Return (X, Y) of the center of cell containing provided text 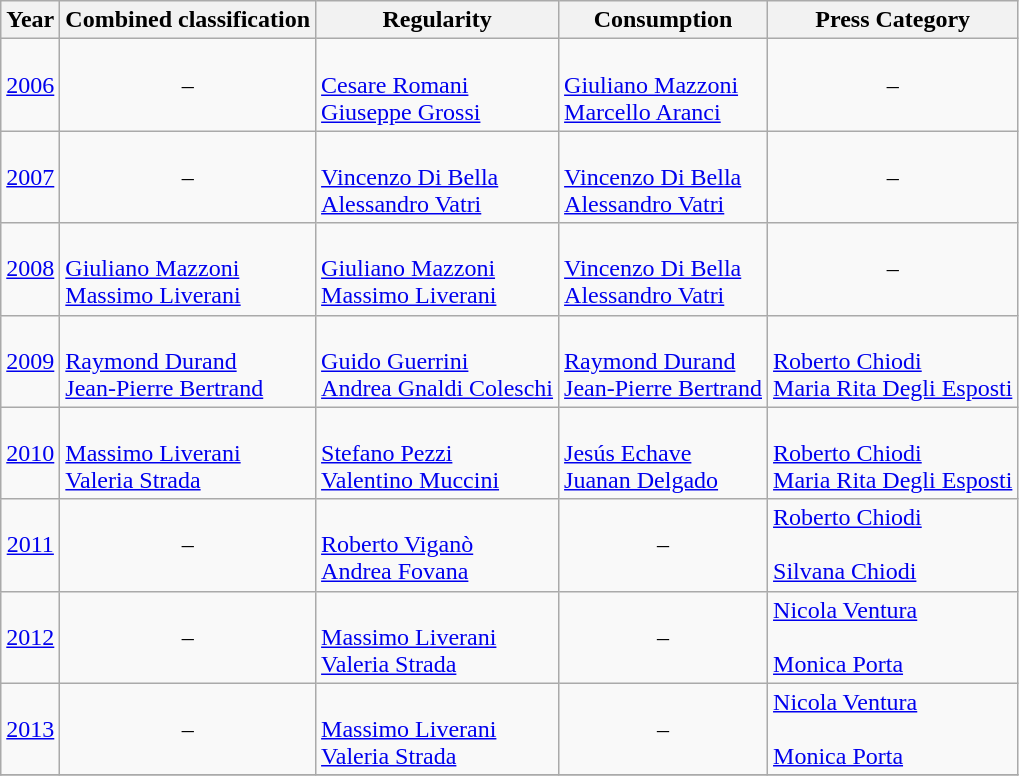
Stefano Pezzi Valentino Muccini (438, 453)
2013 (30, 729)
2010 (30, 453)
2006 (30, 85)
Year (30, 20)
2009 (30, 361)
Guido Guerrini Andrea Gnaldi Coleschi (438, 361)
Regularity (438, 20)
2008 (30, 269)
Giuliano Mazzoni Marcello Aranci (664, 85)
Roberto Chiodi Silvana Chiodi (893, 545)
2007 (30, 177)
Jesús Echave Juanan Delgado (664, 453)
Press Category (893, 20)
Cesare Romani Giuseppe Grossi (438, 85)
2011 (30, 545)
2012 (30, 637)
Combined classification (188, 20)
Roberto Viganò Andrea Fovana (438, 545)
Consumption (664, 20)
